For the text-containing cell, return its midpoint in [x, y] coordinate format. 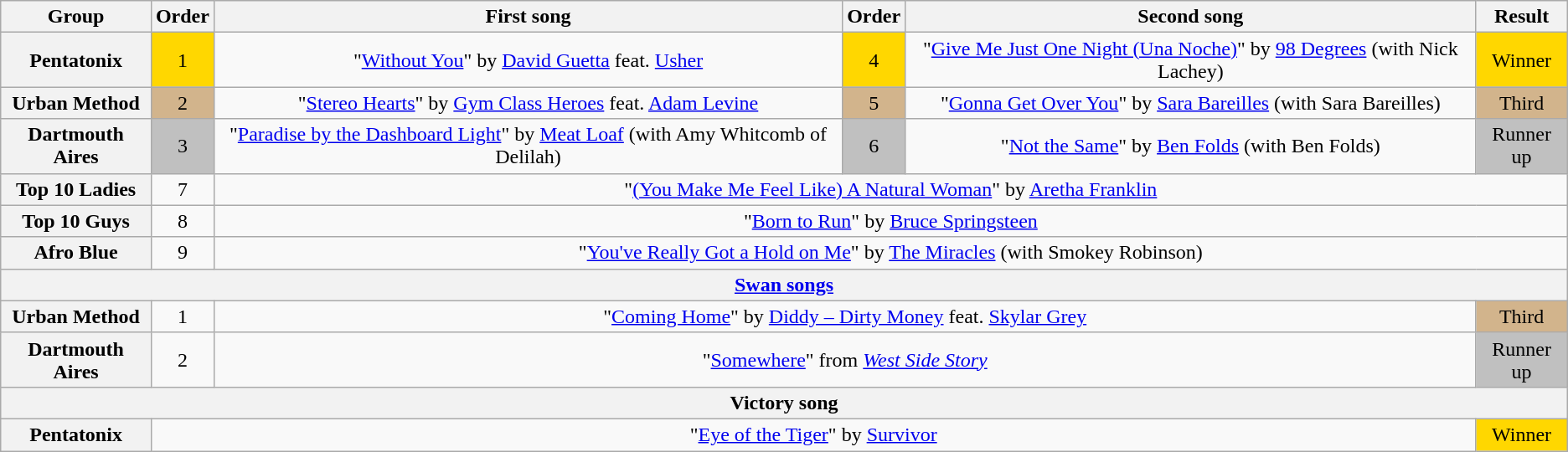
"Gonna Get Over You" by Sara Bareilles (with Sara Bareilles) [1191, 103]
Group [76, 17]
"Born to Run" by Bruce Springsteen [890, 221]
"Eye of the Tiger" by Survivor [813, 434]
"You've Really Got a Hold on Me" by The Miracles (with Smokey Robinson) [890, 253]
Victory song [784, 403]
First song [528, 17]
Second song [1191, 17]
"Coming Home" by Diddy – Dirty Money feat. Skylar Grey [844, 316]
8 [183, 221]
9 [183, 253]
Top 10 Guys [76, 221]
"Somewhere" from West Side Story [844, 360]
Afro Blue [76, 253]
Swan songs [784, 285]
4 [874, 60]
Result [1521, 17]
"Not the Same" by Ben Folds (with Ben Folds) [1191, 146]
5 [874, 103]
3 [183, 146]
6 [874, 146]
Top 10 Ladies [76, 189]
"Without You" by David Guetta feat. Usher [528, 60]
"Give Me Just One Night (Una Noche)" by 98 Degrees (with Nick Lachey) [1191, 60]
"Paradise by the Dashboard Light" by Meat Loaf (with Amy Whitcomb of Delilah) [528, 146]
"Stereo Hearts" by Gym Class Heroes feat. Adam Levine [528, 103]
7 [183, 189]
"(You Make Me Feel Like) A Natural Woman" by Aretha Franklin [890, 189]
